Return the (x, y) coordinate for the center point of the cell that contains the specified text.  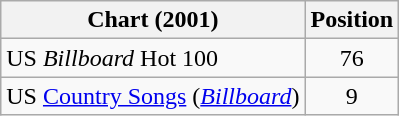
9 (352, 96)
US Billboard Hot 100 (153, 58)
Chart (2001) (153, 20)
76 (352, 58)
US Country Songs (Billboard) (153, 96)
Position (352, 20)
